Return (x, y) of the center of cell containing provided text 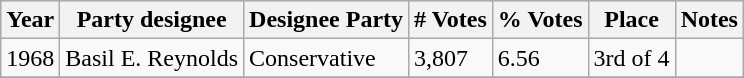
Basil E. Reynolds (152, 58)
Place (632, 20)
Conservative (326, 58)
Party designee (152, 20)
3,807 (451, 58)
1968 (30, 58)
# Votes (451, 20)
Designee Party (326, 20)
Year (30, 20)
3rd of 4 (632, 58)
Notes (709, 20)
% Votes (540, 20)
6.56 (540, 58)
